Return (x, y) of the center of cell containing provided text 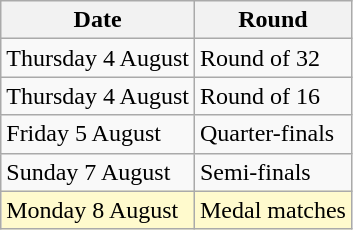
Date (98, 20)
Round of 16 (272, 96)
Round of 32 (272, 58)
Semi-finals (272, 172)
Monday 8 August (98, 210)
Round (272, 20)
Medal matches (272, 210)
Friday 5 August (98, 134)
Sunday 7 August (98, 172)
Quarter-finals (272, 134)
